Scan for the cell matching the given text and deliver its [x, y] coordinate at center. 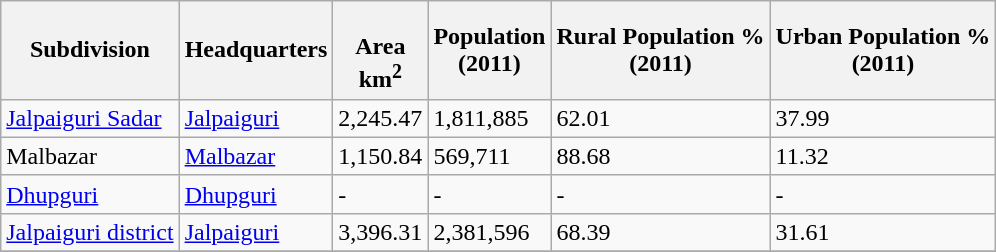
1,811,885 [490, 118]
88.68 [660, 156]
569,711 [490, 156]
Urban Population % (2011) [883, 50]
11.32 [883, 156]
Population(2011) [490, 50]
Headquarters [256, 50]
2,245.47 [380, 118]
Subdivision [90, 50]
1,150.84 [380, 156]
Rural Population %(2011) [660, 50]
Jalpaiguri Sadar [90, 118]
37.99 [883, 118]
62.01 [660, 118]
68.39 [660, 232]
31.61 [883, 232]
Jalpaiguri district [90, 232]
3,396.31 [380, 232]
Areakm2 [380, 50]
2,381,596 [490, 232]
